Pinpoint the cell where the given text exists, returning its (X, Y) midpoint coordinate. 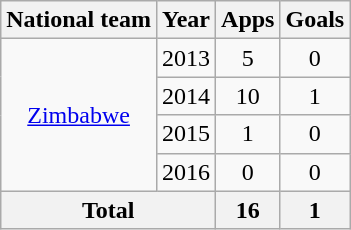
2015 (186, 134)
Zimbabwe (79, 115)
2014 (186, 96)
Apps (248, 20)
National team (79, 20)
5 (248, 58)
Total (108, 210)
Year (186, 20)
10 (248, 96)
Goals (315, 20)
16 (248, 210)
2013 (186, 58)
2016 (186, 172)
